Determine the (x, y) coordinate at the center of the cell enclosing the given text.  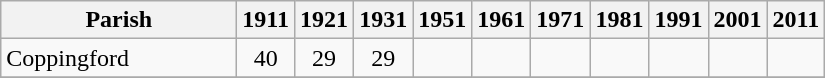
1991 (678, 20)
1931 (384, 20)
1961 (502, 20)
2011 (796, 20)
Coppingford (119, 58)
1951 (442, 20)
2001 (738, 20)
40 (266, 58)
1971 (560, 20)
Parish (119, 20)
1981 (620, 20)
1911 (266, 20)
1921 (324, 20)
